Pinpoint the cell where the given text exists, returning its (X, Y) midpoint coordinate. 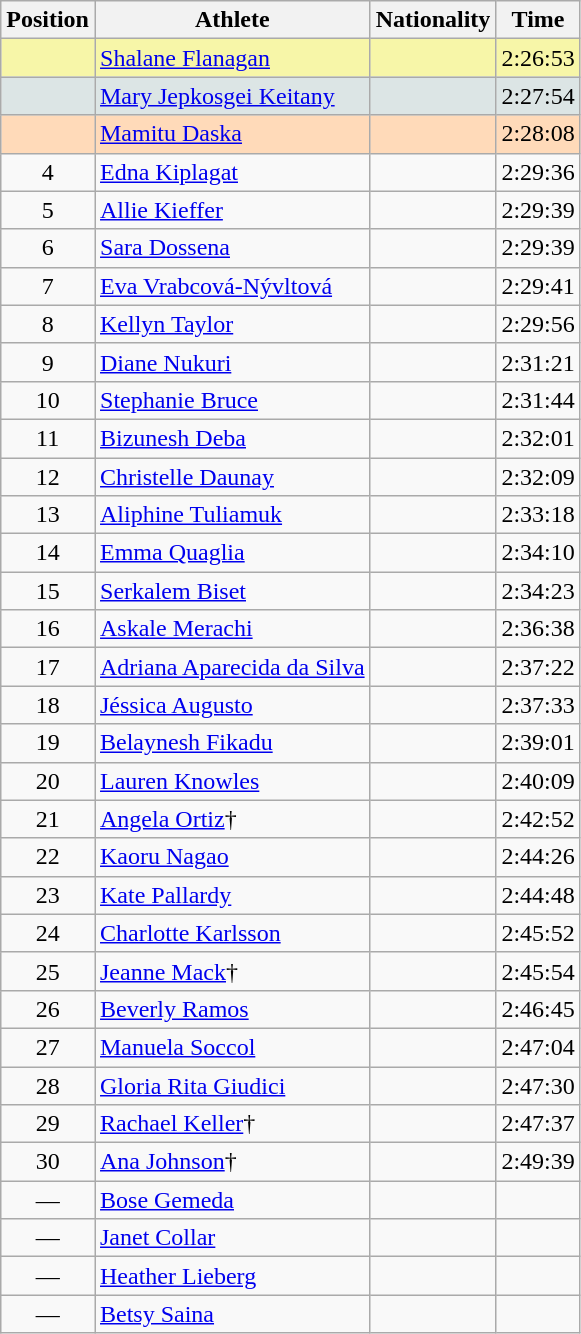
28 (48, 1085)
Rachael Keller† (232, 1124)
2:40:09 (538, 781)
21 (48, 819)
2:47:37 (538, 1124)
Bose Gemeda (232, 1200)
Betsy Saina (232, 1314)
Belaynesh Fikadu (232, 743)
Lauren Knowles (232, 781)
25 (48, 971)
7 (48, 286)
13 (48, 515)
26 (48, 1009)
15 (48, 591)
2:26:53 (538, 58)
Beverly Ramos (232, 1009)
Allie Kieffer (232, 210)
2:39:01 (538, 743)
29 (48, 1124)
14 (48, 553)
2:45:54 (538, 971)
Christelle Daunay (232, 477)
2:44:26 (538, 857)
17 (48, 667)
10 (48, 400)
6 (48, 248)
2:29:36 (538, 172)
2:29:41 (538, 286)
Mamitu Daska (232, 134)
2:46:45 (538, 1009)
2:34:23 (538, 591)
2:47:04 (538, 1047)
2:31:21 (538, 362)
2:49:39 (538, 1162)
Shalane Flanagan (232, 58)
2:42:52 (538, 819)
23 (48, 895)
27 (48, 1047)
19 (48, 743)
Serkalem Biset (232, 591)
Aliphine Tuliamuk (232, 515)
2:29:56 (538, 324)
2:37:33 (538, 705)
12 (48, 477)
2:33:18 (538, 515)
Athlete (232, 20)
Kate Pallardy (232, 895)
16 (48, 629)
22 (48, 857)
30 (48, 1162)
Heather Lieberg (232, 1276)
Nationality (433, 20)
2:37:22 (538, 667)
8 (48, 324)
Stephanie Bruce (232, 400)
Position (48, 20)
2:47:30 (538, 1085)
2:44:48 (538, 895)
Ana Johnson† (232, 1162)
5 (48, 210)
Kaoru Nagao (232, 857)
Charlotte Karlsson (232, 933)
18 (48, 705)
4 (48, 172)
Jéssica Augusto (232, 705)
Gloria Rita Giudici (232, 1085)
Janet Collar (232, 1238)
9 (48, 362)
2:32:09 (538, 477)
2:36:38 (538, 629)
Emma Quaglia (232, 553)
Adriana Aparecida da Silva (232, 667)
2:45:52 (538, 933)
Kellyn Taylor (232, 324)
24 (48, 933)
Askale Merachi (232, 629)
Jeanne Mack† (232, 971)
2:31:44 (538, 400)
Edna Kiplagat (232, 172)
Manuela Soccol (232, 1047)
Mary Jepkosgei Keitany (232, 96)
2:32:01 (538, 438)
2:28:08 (538, 134)
11 (48, 438)
2:27:54 (538, 96)
20 (48, 781)
Eva Vrabcová-Nývltová (232, 286)
Angela Ortiz† (232, 819)
Diane Nukuri (232, 362)
Time (538, 20)
2:34:10 (538, 553)
Sara Dossena (232, 248)
Bizunesh Deba (232, 438)
